Locate the cell with the specified text and output its (x, y) center coordinate. 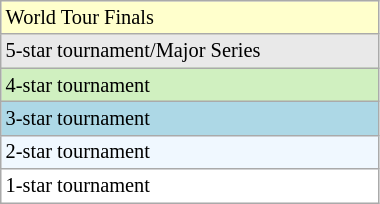
World Tour Finals (190, 17)
3-star tournament (190, 118)
1-star tournament (190, 186)
2-star tournament (190, 152)
4-star tournament (190, 85)
5-star tournament/Major Series (190, 51)
